Scan for the cell matching the given text and deliver its (X, Y) coordinate at center. 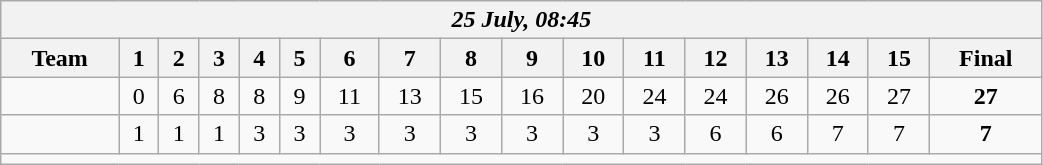
16 (532, 96)
20 (594, 96)
10 (594, 58)
5 (299, 58)
25 July, 08:45 (522, 20)
2 (179, 58)
14 (838, 58)
4 (259, 58)
0 (139, 96)
Final (986, 58)
Team (60, 58)
12 (716, 58)
